Scan for the cell matching the given text and deliver its [x, y] coordinate at center. 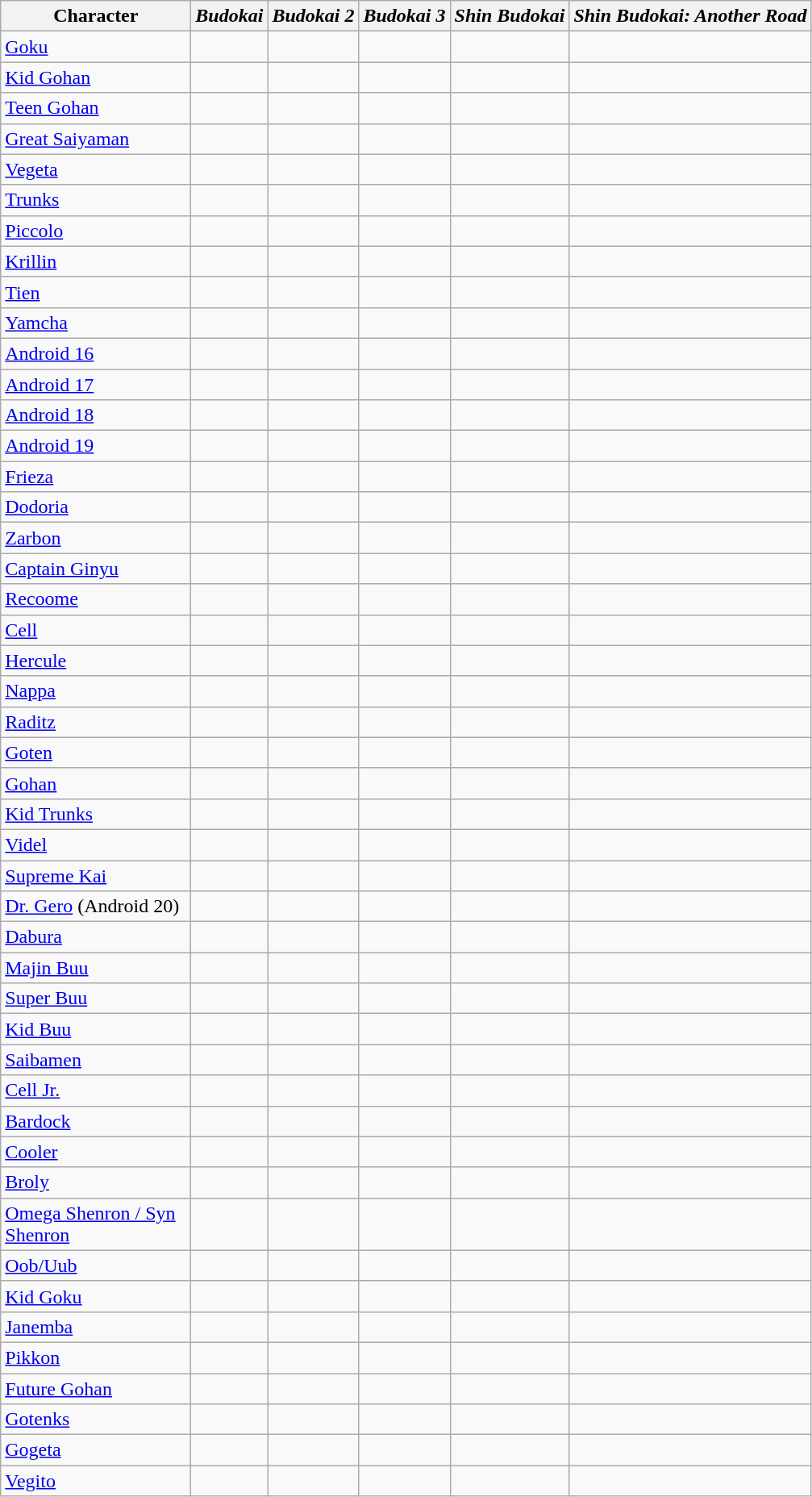
Budokai [229, 16]
Teen Gohan [96, 108]
Great Saiyaman [96, 139]
Pikkon [96, 1357]
Vegito [96, 1481]
Broly [96, 1182]
Hercule [96, 661]
Budokai 2 [313, 16]
Kid Goku [96, 1296]
Goten [96, 753]
Gogeta [96, 1450]
Android 17 [96, 385]
Cell [96, 630]
Budokai 3 [405, 16]
Dr. Gero (Android 20) [96, 907]
Shin Budokai [510, 16]
Future Gohan [96, 1388]
Shin Budokai: Another Road [690, 16]
Cell Jr. [96, 1090]
Gotenks [96, 1420]
Tien [96, 292]
Janemba [96, 1327]
Saibamen [96, 1060]
Dodoria [96, 507]
Videl [96, 844]
Character [96, 16]
Recoome [96, 599]
Super Buu [96, 999]
Vegeta [96, 169]
Oob/Uub [96, 1266]
Kid Trunks [96, 814]
Krillin [96, 261]
Dabura [96, 937]
Captain Ginyu [96, 569]
Kid Gohan [96, 77]
Frieza [96, 477]
Android 16 [96, 353]
Raditz [96, 722]
Bardock [96, 1121]
Piccolo [96, 231]
Yamcha [96, 323]
Goku [96, 47]
Nappa [96, 691]
Android 19 [96, 446]
Gohan [96, 783]
Android 18 [96, 415]
Cooler [96, 1152]
Omega Shenron / Syn Shenron [96, 1224]
Zarbon [96, 538]
Supreme Kai [96, 875]
Trunks [96, 200]
Majin Buu [96, 968]
Kid Buu [96, 1029]
